Return [x, y] of the center of cell containing provided text 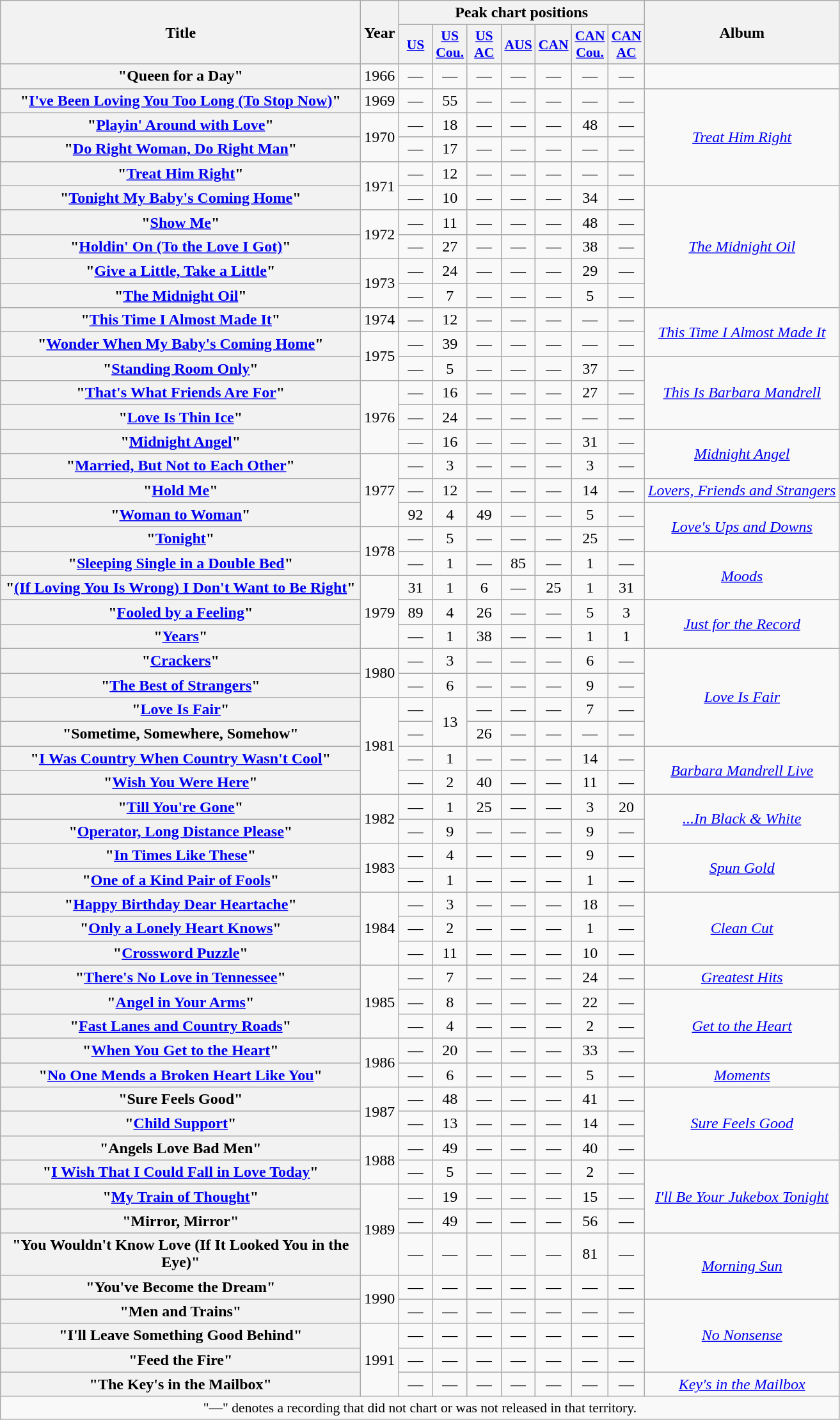
"Only a Lonely Heart Knows" [180, 929]
"Child Support" [180, 1124]
"In Times Like These" [180, 856]
"Midnight Angel" [180, 442]
"No One Mends a Broken Heart Like You" [180, 1074]
"My Train of Thought" [180, 1197]
1987 [380, 1112]
"Sometime, Somewhere, Somehow" [180, 734]
"Crossword Puzzle" [180, 953]
"You Wouldn't Know Love (If It Looked You in theEye)" [180, 1254]
"I Wish That I Could Fall in Love Today" [180, 1172]
1979 [380, 612]
No Nonsense [742, 1336]
USAC [484, 45]
17 [450, 149]
CAN [554, 45]
39 [450, 344]
22 [590, 1001]
89 [416, 612]
33 [590, 1050]
1983 [380, 868]
Treat Him Right [742, 137]
"Sleeping Single in a Double Bed" [180, 563]
"The Midnight Oil" [180, 295]
"Crackers" [180, 660]
"Queen for a Day" [180, 76]
Greatest Hits [742, 977]
1981 [380, 746]
"Standing Room Only" [180, 369]
"Till You're Gone" [180, 807]
Spun Gold [742, 868]
"Fast Lanes and Country Roads" [180, 1026]
1971 [380, 186]
56 [590, 1221]
"—" denotes a recording that did not chart or was not released in that territory. [420, 1408]
Barbara Mandrell Live [742, 770]
"One of a Kind Pair of Fools" [180, 880]
"Playin' Around with Love" [180, 125]
Just for the Record [742, 624]
AUS [518, 45]
Love's Ups and Downs [742, 527]
15 [590, 1197]
"Years" [180, 636]
"Do Right Woman, Do Right Man" [180, 149]
1966 [380, 76]
"Holdin' On (To the Love I Got)" [180, 246]
1978 [380, 551]
19 [450, 1197]
"Men and Trains" [180, 1311]
"Hold Me" [180, 490]
"Love Is Thin Ice" [180, 417]
"Happy Birthday Dear Heartache" [180, 904]
1989 [380, 1230]
"(If Loving You Is Wrong) I Don't Want to Be Right" [180, 587]
CANAC [627, 45]
1969 [380, 100]
"Angel in Your Arms" [180, 1001]
1985 [380, 1001]
1991 [380, 1360]
1977 [380, 490]
Lovers, Friends and Strangers [742, 490]
"There's No Love in Tennessee" [180, 977]
Get to the Heart [742, 1026]
"I've Been Loving You Too Long (To Stop Now)" [180, 100]
1988 [380, 1160]
Clean Cut [742, 929]
8 [450, 1001]
92 [416, 515]
Year [380, 32]
Peak chart positions [522, 13]
"I'll Leave Something Good Behind" [180, 1336]
"Fooled by a Feeling" [180, 612]
Love Is Fair [742, 697]
Title [180, 32]
"Show Me" [180, 222]
...In Black & White [742, 819]
"When You Get to the Heart" [180, 1050]
1982 [380, 819]
"Treat Him Right" [180, 173]
CANCou. [590, 45]
"Wonder When My Baby's Coming Home" [180, 344]
37 [590, 369]
US [416, 45]
41 [590, 1099]
1990 [380, 1299]
Album [742, 32]
55 [450, 100]
This Time I Almost Made It [742, 332]
81 [590, 1254]
1984 [380, 929]
The Midnight Oil [742, 246]
Sure Feels Good [742, 1124]
"The Key's in the Mailbox" [180, 1384]
"This Time I Almost Made It" [180, 320]
"Tonight" [180, 539]
"Married, But Not to Each Other" [180, 466]
Morning Sun [742, 1266]
1974 [380, 320]
This Is Barbara Mandrell [742, 393]
"The Best of Strangers" [180, 685]
Midnight Angel [742, 454]
"Sure Feels Good" [180, 1099]
I'll Be Your Jukebox Tonight [742, 1197]
USCou. [450, 45]
Moments [742, 1074]
"Give a Little, Take a Little" [180, 271]
1980 [380, 673]
"That's What Friends Are For" [180, 393]
"You've Become the Dream" [180, 1287]
Key's in the Mailbox [742, 1384]
1972 [380, 234]
34 [590, 198]
1986 [380, 1062]
"Operator, Long Distance Please" [180, 831]
1973 [380, 283]
"Angels Love Bad Men" [180, 1148]
Moods [742, 575]
"Wish You Were Here" [180, 783]
"Tonight My Baby's Coming Home" [180, 198]
"Love Is Fair" [180, 710]
"Feed the Fire" [180, 1360]
1975 [380, 356]
"Woman to Woman" [180, 515]
1976 [380, 417]
"I Was Country When Country Wasn't Cool" [180, 758]
1970 [380, 137]
85 [518, 563]
"Mirror, Mirror" [180, 1221]
29 [590, 271]
